Locate the cell with the specified text and output its (X, Y) center coordinate. 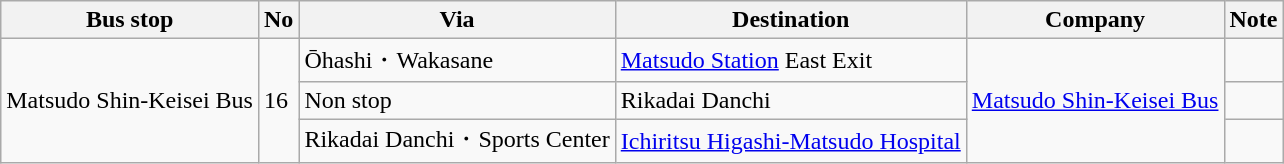
Rikadai Danchi (790, 100)
Note (1254, 20)
No (278, 20)
Company (1095, 20)
Ōhashi・Wakasane (457, 60)
Ichiritsu Higashi-Matsudo Hospital (790, 140)
16 (278, 100)
Via (457, 20)
Destination (790, 20)
Rikadai Danchi・Sports Center (457, 140)
Bus stop (130, 20)
Non stop (457, 100)
Matsudo Station East Exit (790, 60)
